Locate the cell with the specified text and output its [x, y] center coordinate. 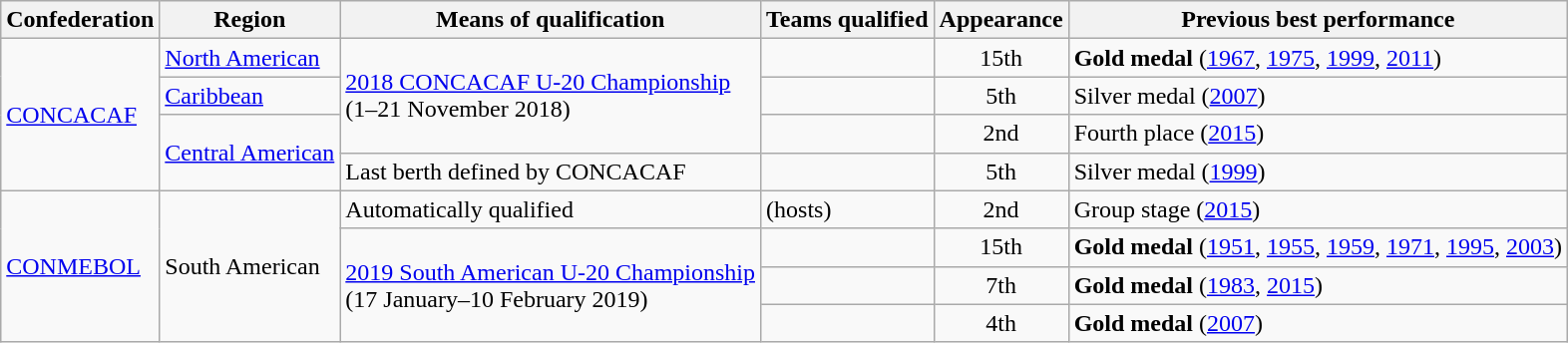
Central American [249, 153]
Caribbean [249, 96]
Previous best performance [1318, 20]
Confederation [80, 20]
Gold medal (2007) [1318, 323]
Means of qualification [551, 20]
North American [249, 58]
Gold medal (1951, 1955, 1959, 1971, 1995, 2003) [1318, 247]
Silver medal (2007) [1318, 96]
CONMEBOL [80, 266]
7th [1001, 285]
Appearance [1001, 20]
(hosts) [848, 209]
South American [249, 266]
4th [1001, 323]
Gold medal (1983, 2015) [1318, 285]
2018 CONCACAF U-20 Championship(1–21 November 2018) [551, 96]
2019 South American U-20 Championship(17 January–10 February 2019) [551, 285]
Teams qualified [848, 20]
Region [249, 20]
Fourth place (2015) [1318, 134]
CONCACAF [80, 115]
Gold medal (1967, 1975, 1999, 2011) [1318, 58]
Last berth defined by CONCACAF [551, 171]
Group stage (2015) [1318, 209]
Automatically qualified [551, 209]
Silver medal (1999) [1318, 171]
